Extract the [x, y] coordinate from the center of the cell holding the provided text.  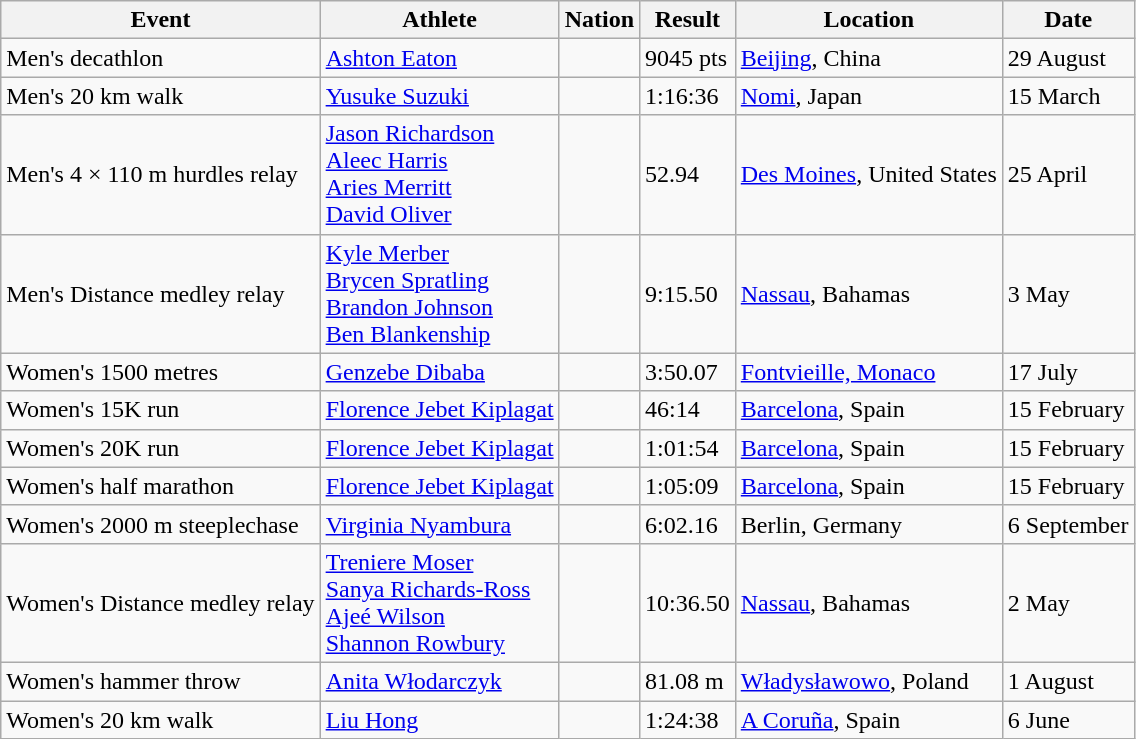
6 September [1068, 524]
1:16:36 [688, 96]
Women's hammer throw [160, 681]
6 June [1068, 719]
Ashton Eaton [440, 58]
Women's half marathon [160, 486]
1:24:38 [688, 719]
3 May [1068, 294]
6:02.16 [688, 524]
1:01:54 [688, 448]
1 August [1068, 681]
Treniere MoserSanya Richards-RossAjeé WilsonShannon Rowbury [440, 602]
Women's 1500 metres [160, 372]
2 May [1068, 602]
46:14 [688, 410]
Genzebe Dibaba [440, 372]
A Coruña, Spain [868, 719]
Fontvieille, Monaco [868, 372]
Women's 15K run [160, 410]
Men's Distance medley relay [160, 294]
17 July [1068, 372]
Event [160, 20]
15 March [1068, 96]
Des Moines, United States [868, 174]
Athlete [440, 20]
9045 pts [688, 58]
9:15.50 [688, 294]
Men's decathlon [160, 58]
Nomi, Japan [868, 96]
10:36.50 [688, 602]
52.94 [688, 174]
Virginia Nyambura [440, 524]
3:50.07 [688, 372]
Women's 20K run [160, 448]
Men's 20 km walk [160, 96]
25 April [1068, 174]
Liu Hong [440, 719]
Nation [599, 20]
Anita Włodarczyk [440, 681]
29 August [1068, 58]
Women's Distance medley relay [160, 602]
Result [688, 20]
Jason RichardsonAleec HarrisAries MerrittDavid Oliver [440, 174]
Władysławowo, Poland [868, 681]
Beijing, China [868, 58]
81.08 m [688, 681]
Location [868, 20]
Berlin, Germany [868, 524]
Kyle MerberBrycen SpratlingBrandon JohnsonBen Blankenship [440, 294]
Men's 4 × 110 m hurdles relay [160, 174]
Yusuke Suzuki [440, 96]
Women's 20 km walk [160, 719]
Date [1068, 20]
Women's 2000 m steeplechase [160, 524]
1:05:09 [688, 486]
